Return the (x, y) coordinate for the center point of the cell that contains the specified text.  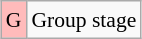
Group stage (84, 20)
G (14, 20)
